Search for the cell housing the specified text and yield its (X, Y) center coordinate. 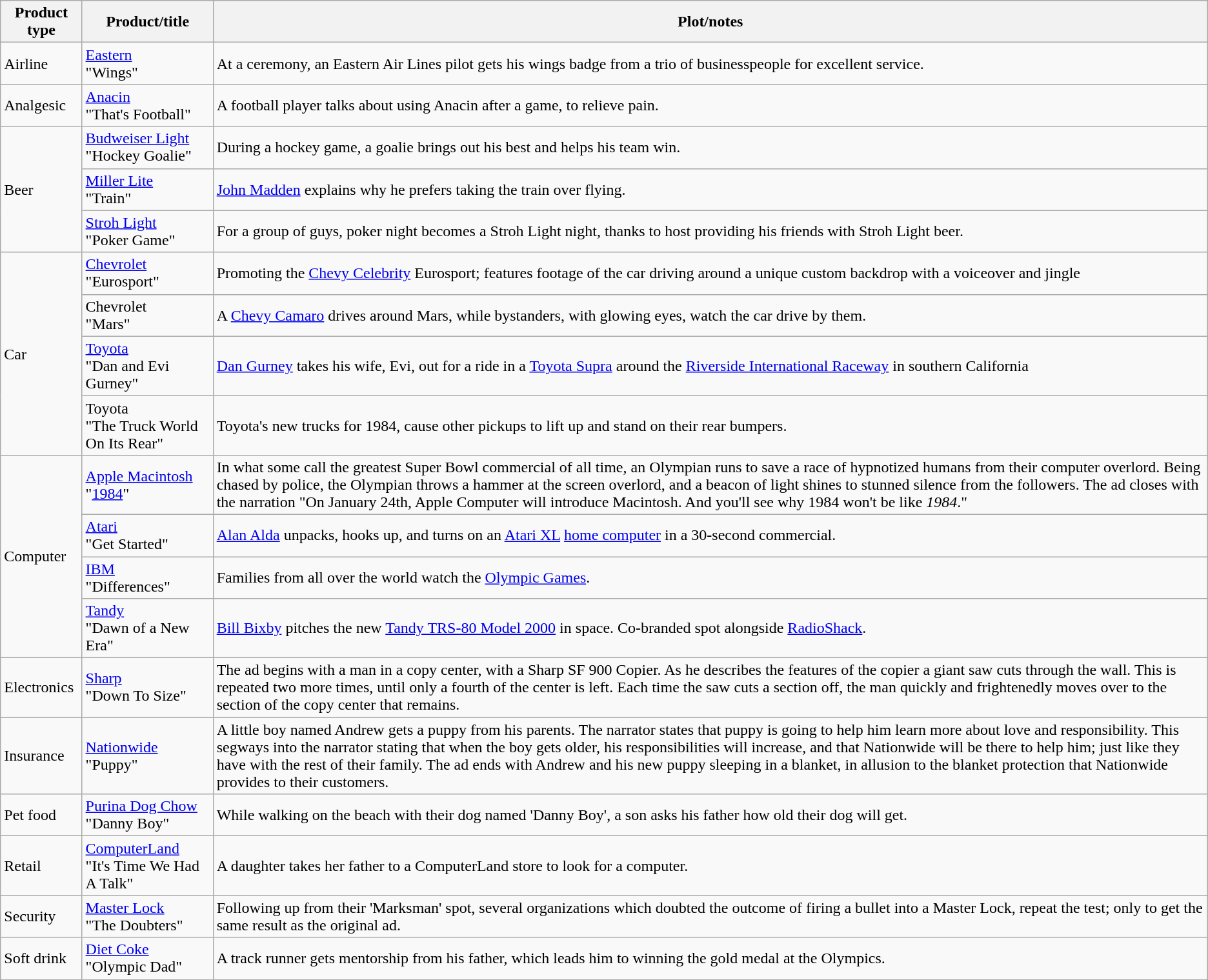
Pet food (41, 815)
Miller Lite"Train" (147, 190)
Bill Bixby pitches the new Tandy TRS-80 Model 2000 in space. Co-branded spot alongside RadioShack. (710, 628)
John Madden explains why he prefers taking the train over flying. (710, 190)
Plot/notes (710, 22)
At a ceremony, an Eastern Air Lines pilot gets his wings badge from a trio of businesspeople for excellent service. (710, 63)
Eastern"Wings" (147, 63)
Anacin"That's Football" (147, 106)
Car (41, 354)
Apple Macintosh"1984" (147, 485)
Diet Coke"Olympic Dad" (147, 959)
IBM"Differences" (147, 577)
A track runner gets mentorship from his father, which leads him to winning the gold medal at the Olympics. (710, 959)
ComputerLand"It's Time We Had A Talk" (147, 866)
Toyota"Dan and Evi Gurney" (147, 366)
Sharp"Down To Size" (147, 688)
Toyota"The Truck World On Its Rear" (147, 425)
Retail (41, 866)
Analgesic (41, 106)
Promoting the Chevy Celebrity Eurosport; features footage of the car driving around a unique custom backdrop with a voiceover and jingle (710, 274)
Chevrolet"Mars" (147, 315)
Beer (41, 190)
Chevrolet"Eurosport" (147, 274)
Nationwide"Puppy" (147, 756)
Airline (41, 63)
For a group of guys, poker night becomes a Stroh Light night, thanks to host providing his friends with Stroh Light beer. (710, 231)
Dan Gurney takes his wife, Evi, out for a ride in a Toyota Supra around the Riverside International Raceway in southern California (710, 366)
Computer (41, 556)
Security (41, 916)
Soft drink (41, 959)
A football player talks about using Anacin after a game, to relieve pain. (710, 106)
A daughter takes her father to a ComputerLand store to look for a computer. (710, 866)
Toyota's new trucks for 1984, cause other pickups to lift up and stand on their rear bumpers. (710, 425)
Tandy"Dawn of a New Era" (147, 628)
Insurance (41, 756)
A Chevy Camaro drives around Mars, while bystanders, with glowing eyes, watch the car drive by them. (710, 315)
Master Lock"The Doubters" (147, 916)
Product type (41, 22)
Atari"Get Started" (147, 535)
Families from all over the world watch the Olympic Games. (710, 577)
Stroh Light"Poker Game" (147, 231)
Budweiser Light"Hockey Goalie" (147, 147)
While walking on the beach with their dog named 'Danny Boy', a son asks his father how old their dog will get. (710, 815)
Product/title (147, 22)
Alan Alda unpacks, hooks up, and turns on an Atari XL home computer in a 30-second commercial. (710, 535)
Electronics (41, 688)
During a hockey game, a goalie brings out his best and helps his team win. (710, 147)
Purina Dog Chow"Danny Boy" (147, 815)
